Extract the [X, Y] coordinate from the center of the cell holding the provided text.  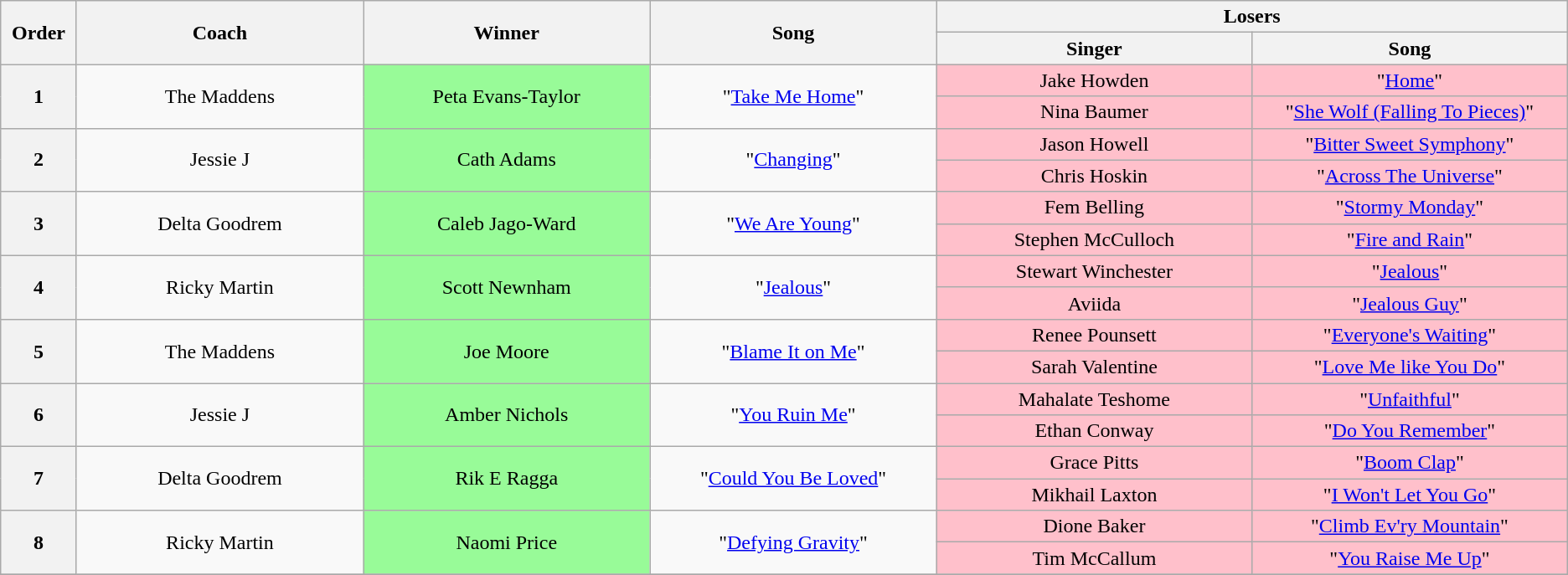
Ethan Conway [1094, 431]
Jason Howell [1094, 144]
Renee Pounsett [1094, 335]
Stephen McCulloch [1094, 239]
"Across The Universe" [1411, 176]
Losers [1251, 17]
Amber Nichols [507, 415]
Naomi Price [507, 542]
Peta Evans-Taylor [507, 96]
Cath Adams [507, 160]
6 [39, 415]
Tim McCallum [1094, 558]
Rik E Ragga [507, 479]
7 [39, 479]
"Climb Ev'ry Mountain" [1411, 526]
"You Ruin Me" [793, 415]
Chris Hoskin [1094, 176]
Mahalate Teshome [1094, 399]
"Home" [1411, 80]
"Do You Remember" [1411, 431]
1 [39, 96]
Grace Pitts [1094, 463]
"Changing" [793, 160]
Sarah Valentine [1094, 367]
Fem Belling [1094, 208]
"Jealous Guy" [1411, 303]
Caleb Jago-Ward [507, 223]
4 [39, 287]
"Bitter Sweet Symphony" [1411, 144]
"Stormy Monday" [1411, 208]
Singer [1094, 49]
Scott Newnham [507, 287]
"Love Me like You Do" [1411, 367]
"Boom Clap" [1411, 463]
"Fire and Rain" [1411, 239]
Nina Baumer [1094, 112]
"Take Me Home" [793, 96]
"I Won't Let You Go" [1411, 495]
"Everyone's Waiting" [1411, 335]
"Blame It on Me" [793, 351]
Aviida [1094, 303]
8 [39, 542]
"Could You Be Loved" [793, 479]
"Unfaithful" [1411, 399]
"You Raise Me Up" [1411, 558]
Joe Moore [507, 351]
Winner [507, 33]
"We Are Young" [793, 223]
Coach [219, 33]
Order [39, 33]
Jake Howden [1094, 80]
Dione Baker [1094, 526]
Stewart Winchester [1094, 271]
"Defying Gravity" [793, 542]
5 [39, 351]
3 [39, 223]
2 [39, 160]
"She Wolf (Falling To Pieces)" [1411, 112]
Mikhail Laxton [1094, 495]
